Search for the cell housing the specified text and yield its (x, y) center coordinate. 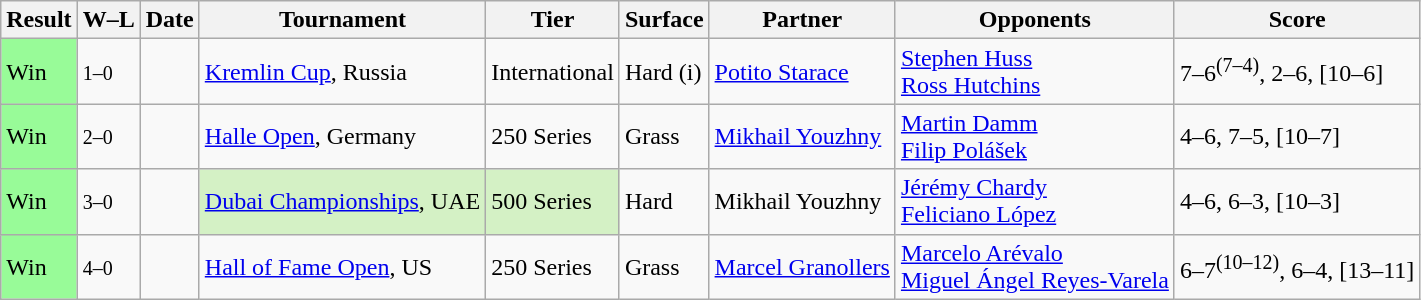
Marcel Granollers (802, 266)
International (553, 72)
Hall of Fame Open, US (342, 266)
4–6, 7–5, [10–7] (1296, 136)
Halle Open, Germany (342, 136)
Partner (802, 20)
Martin Damm Filip Polášek (1034, 136)
2–0 (108, 136)
Stephen Huss Ross Hutchins (1034, 72)
Score (1296, 20)
Tier (553, 20)
Jérémy Chardy Feliciano López (1034, 202)
Surface (664, 20)
Hard (664, 202)
Marcelo Arévalo Miguel Ángel Reyes-Varela (1034, 266)
4–6, 6–3, [10–3] (1296, 202)
6–7(10–12), 6–4, [13–11] (1296, 266)
Result (39, 20)
Date (170, 20)
7–6(7–4), 2–6, [10–6] (1296, 72)
Opponents (1034, 20)
Hard (i) (664, 72)
Dubai Championships, UAE (342, 202)
500 Series (553, 202)
1–0 (108, 72)
4–0 (108, 266)
Potito Starace (802, 72)
W–L (108, 20)
Kremlin Cup, Russia (342, 72)
3–0 (108, 202)
Tournament (342, 20)
